Provide the (x, y) coordinate of the cell's center where the given text is located.  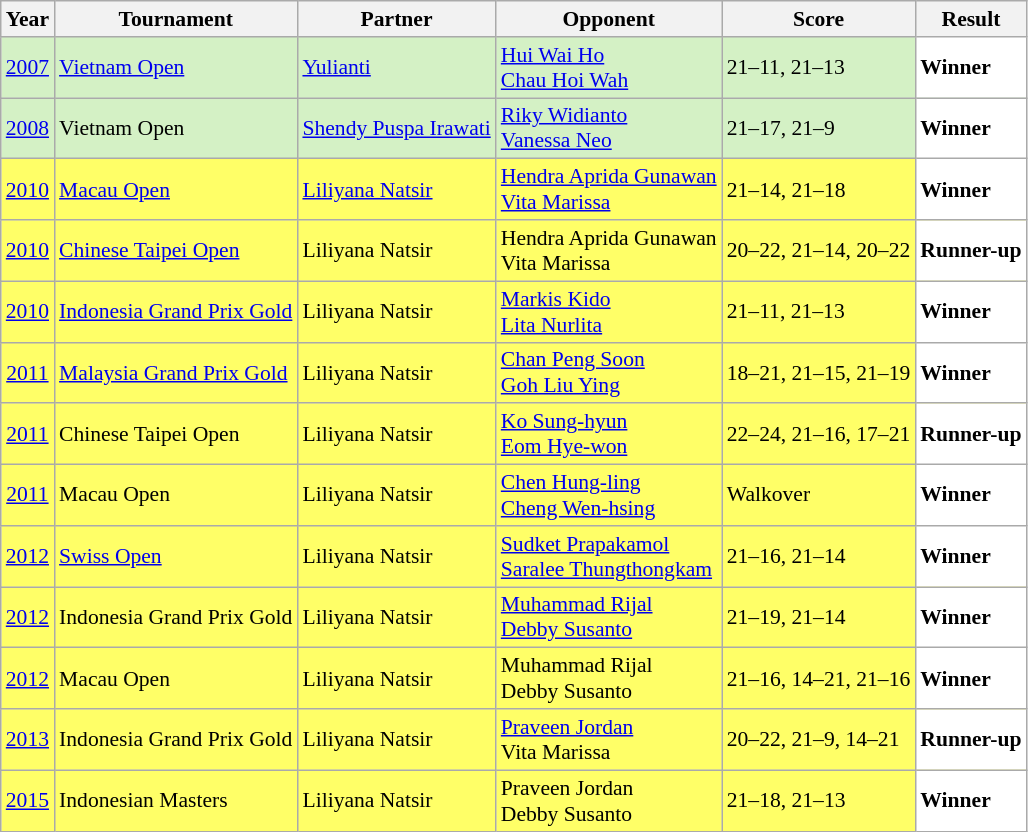
Chan Peng Soon Goh Liu Ying (609, 372)
Walkover (819, 496)
21–18, 21–13 (819, 800)
Result (970, 19)
Riky Widianto Vanessa Neo (609, 128)
Shendy Puspa Irawati (396, 128)
21–16, 14–21, 21–16 (819, 678)
Yulianti (396, 68)
20–22, 21–14, 20–22 (819, 250)
Praveen Jordan Debby Susanto (609, 800)
Chen Hung-ling Cheng Wen-hsing (609, 496)
18–21, 21–15, 21–19 (819, 372)
22–24, 21–16, 17–21 (819, 434)
Praveen Jordan Vita Marissa (609, 740)
2008 (28, 128)
21–14, 21–18 (819, 190)
Malaysia Grand Prix Gold (176, 372)
Ko Sung-hyun Eom Hye-won (609, 434)
21–17, 21–9 (819, 128)
Opponent (609, 19)
Sudket Prapakamol Saralee Thungthongkam (609, 556)
2015 (28, 800)
Partner (396, 19)
Markis Kido Lita Nurlita (609, 312)
21–16, 21–14 (819, 556)
20–22, 21–9, 14–21 (819, 740)
Hui Wai Ho Chau Hoi Wah (609, 68)
Year (28, 19)
21–19, 21–14 (819, 618)
2013 (28, 740)
2007 (28, 68)
Indonesian Masters (176, 800)
Score (819, 19)
Tournament (176, 19)
Swiss Open (176, 556)
